Identify which cell holds the provided text, then report its (x, y) central coordinate. 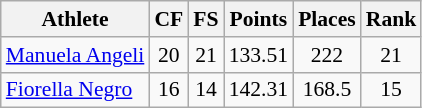
222 (327, 55)
Places (327, 19)
16 (168, 90)
168.5 (327, 90)
Points (258, 19)
14 (206, 90)
Athlete (76, 19)
20 (168, 55)
Manuela Angeli (76, 55)
CF (168, 19)
15 (392, 90)
Fiorella Negro (76, 90)
Rank (392, 19)
142.31 (258, 90)
FS (206, 19)
133.51 (258, 55)
